From the cell containing the given text, extract its center point as [x, y] coordinate. 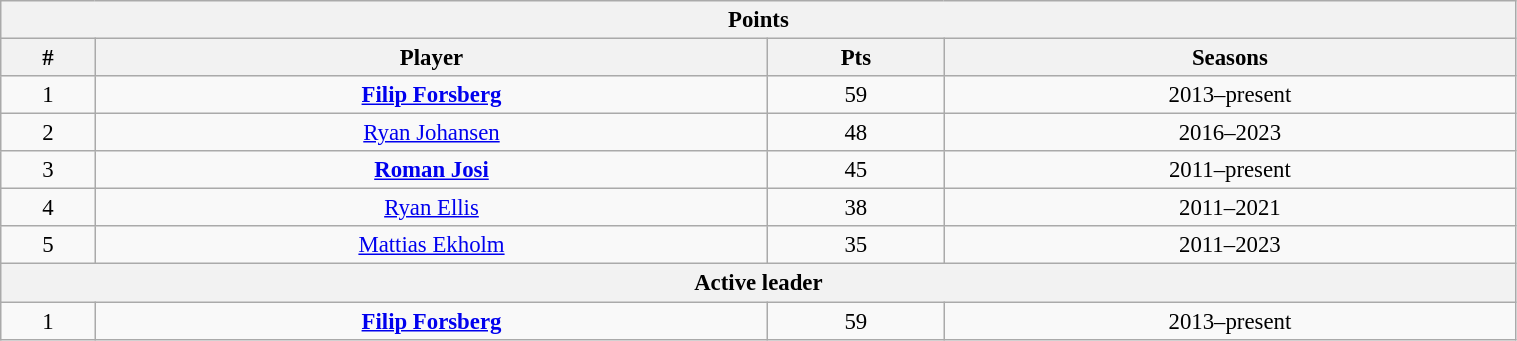
Seasons [1230, 58]
Pts [856, 58]
2011–2023 [1230, 245]
Mattias Ekholm [432, 245]
Ryan Johansen [432, 133]
# [48, 58]
45 [856, 170]
4 [48, 208]
5 [48, 245]
Player [432, 58]
Points [758, 20]
2011–2021 [1230, 208]
2 [48, 133]
Roman Josi [432, 170]
35 [856, 245]
2016–2023 [1230, 133]
48 [856, 133]
Active leader [758, 283]
Ryan Ellis [432, 208]
38 [856, 208]
2011–present [1230, 170]
3 [48, 170]
